Identify which cell holds the provided text, then report its (x, y) central coordinate. 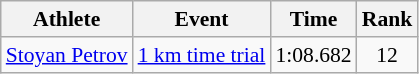
Time (313, 19)
Stoyan Petrov (67, 55)
1 km time trial (202, 55)
Rank (388, 19)
Event (202, 19)
1:08.682 (313, 55)
Athlete (67, 19)
12 (388, 55)
